Identify which cell holds the provided text, then report its [X, Y] central coordinate. 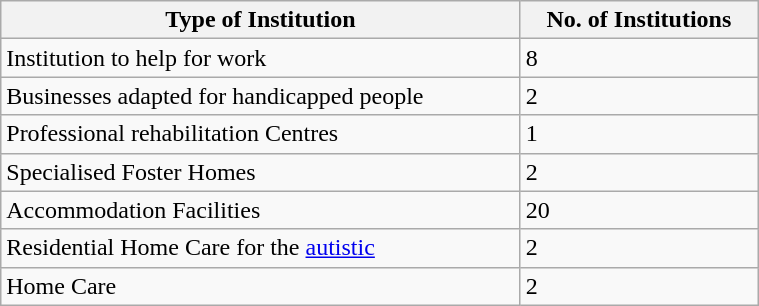
Specialised Foster Homes [260, 172]
No. of Institutions [638, 20]
1 [638, 134]
Home Care [260, 286]
20 [638, 210]
Professional rehabilitation Centres [260, 134]
Type of Institution [260, 20]
Businesses adapted for handicapped people [260, 96]
Accommodation Facilities [260, 210]
Institution to help for work [260, 58]
8 [638, 58]
Residential Home Care for the autistic [260, 248]
